From the cell containing the given text, extract its center point as [x, y] coordinate. 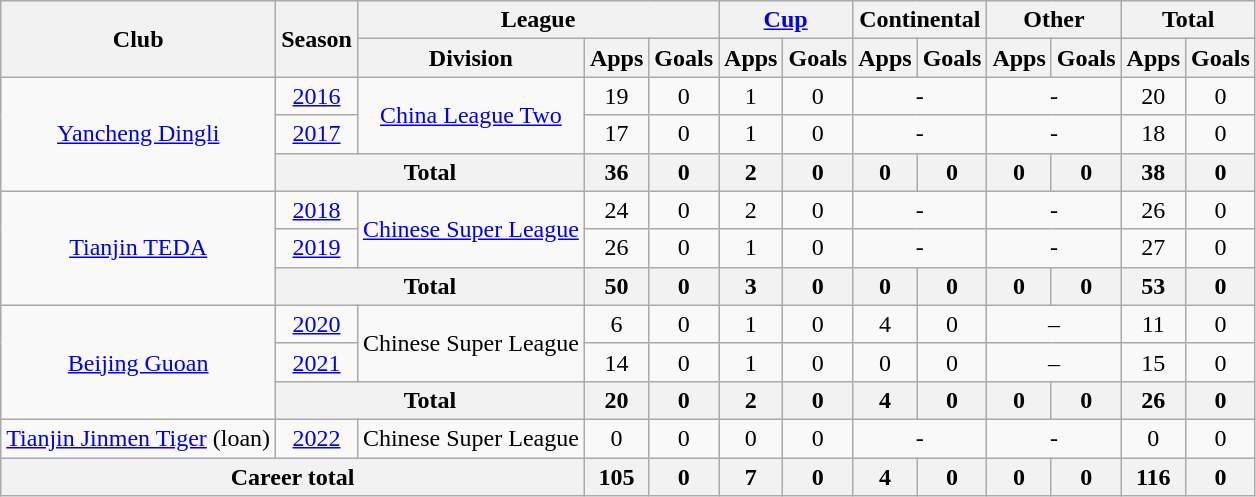
15 [1153, 362]
Beijing Guoan [138, 362]
7 [751, 477]
2022 [317, 438]
Tianjin Jinmen Tiger (loan) [138, 438]
2019 [317, 248]
17 [616, 134]
Yancheng Dingli [138, 134]
53 [1153, 286]
China League Two [470, 115]
Cup [786, 20]
24 [616, 210]
2021 [317, 362]
Division [470, 58]
Career total [293, 477]
2017 [317, 134]
36 [616, 172]
Tianjin TEDA [138, 248]
14 [616, 362]
38 [1153, 172]
Club [138, 39]
19 [616, 96]
Continental [920, 20]
2016 [317, 96]
2018 [317, 210]
6 [616, 324]
18 [1153, 134]
Season [317, 39]
3 [751, 286]
Other [1054, 20]
50 [616, 286]
League [538, 20]
105 [616, 477]
27 [1153, 248]
2020 [317, 324]
11 [1153, 324]
116 [1153, 477]
